Extract the (X, Y) coordinate from the center of the cell holding the provided text.  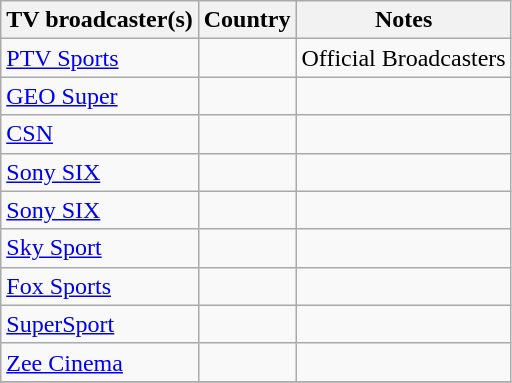
SuperSport (100, 324)
Notes (404, 20)
CSN (100, 134)
TV broadcaster(s) (100, 20)
Official Broadcasters (404, 58)
GEO Super (100, 96)
Zee Cinema (100, 362)
Sky Sport (100, 248)
Fox Sports (100, 286)
Country (247, 20)
PTV Sports (100, 58)
